Return [X, Y] of the center of cell containing provided text 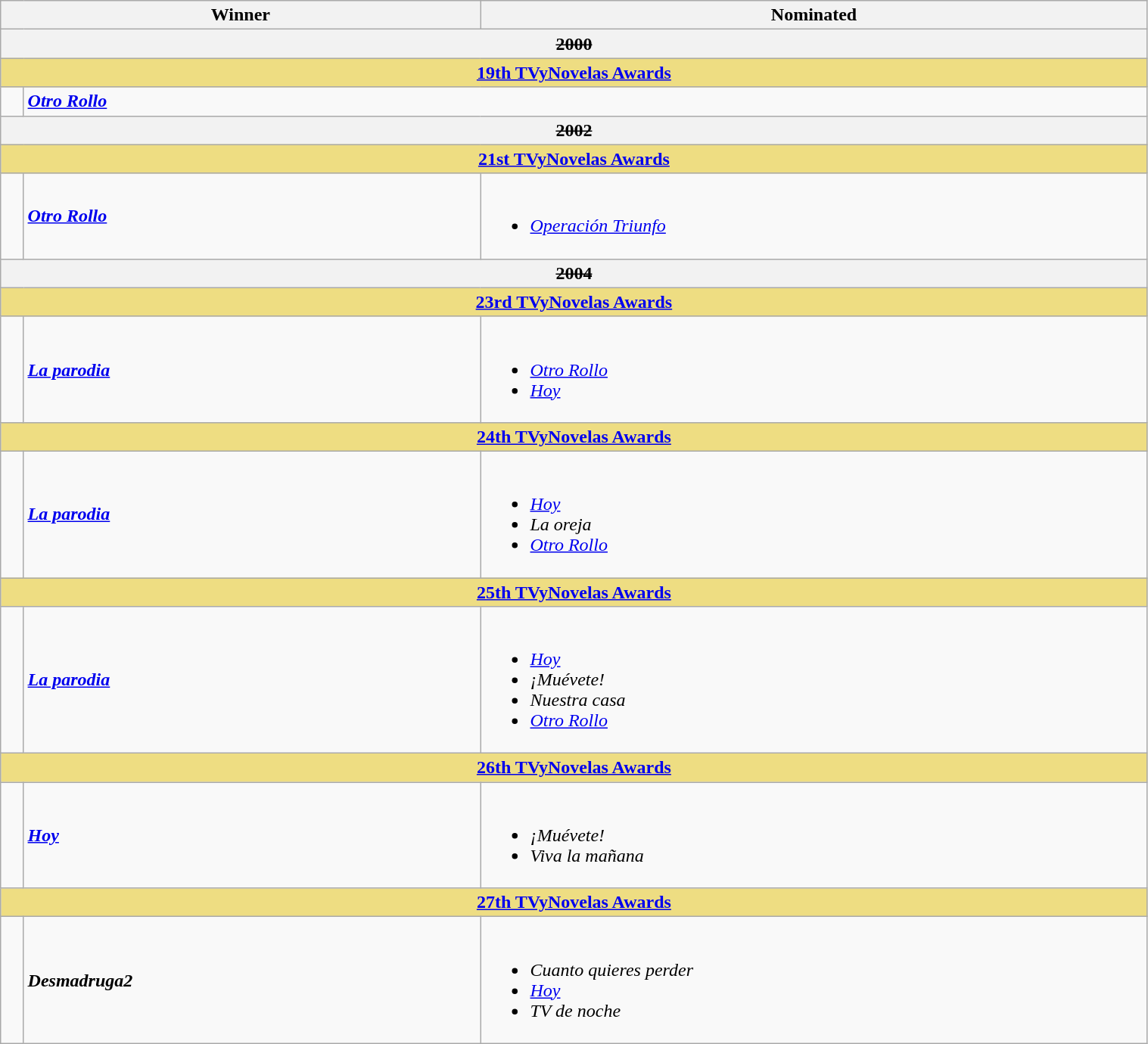
Hoy [252, 835]
25th TVyNovelas Awards [574, 592]
19th TVyNovelas Awards [574, 73]
¡Muévete!Viva la mañana [814, 835]
Cuanto quieres perderHoyTV de noche [814, 980]
24th TVyNovelas Awards [574, 437]
2000 [574, 44]
Hoy¡Muévete!Nuestra casaOtro Rollo [814, 680]
2002 [574, 130]
23rd TVyNovelas Awards [574, 302]
2004 [574, 273]
27th TVyNovelas Awards [574, 903]
21st TVyNovelas Awards [574, 159]
Otro RolloHoy [814, 369]
Nominated [814, 15]
Operación Triunfo [814, 216]
26th TVyNovelas Awards [574, 768]
HoyLa orejaOtro Rollo [814, 514]
Winner [241, 15]
Desmadruga2 [252, 980]
